Output the [x, y] coordinate of the center of the cell containing the given text.  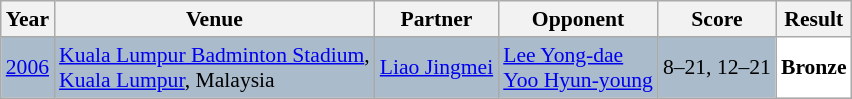
Result [814, 19]
Bronze [814, 68]
Liao Jingmei [436, 68]
2006 [28, 68]
Kuala Lumpur Badminton Stadium,Kuala Lumpur, Malaysia [214, 68]
Partner [436, 19]
Lee Yong-dae Yoo Hyun-young [578, 68]
Score [717, 19]
8–21, 12–21 [717, 68]
Opponent [578, 19]
Venue [214, 19]
Year [28, 19]
